Output the (X, Y) coordinate of the center of the cell containing the given text.  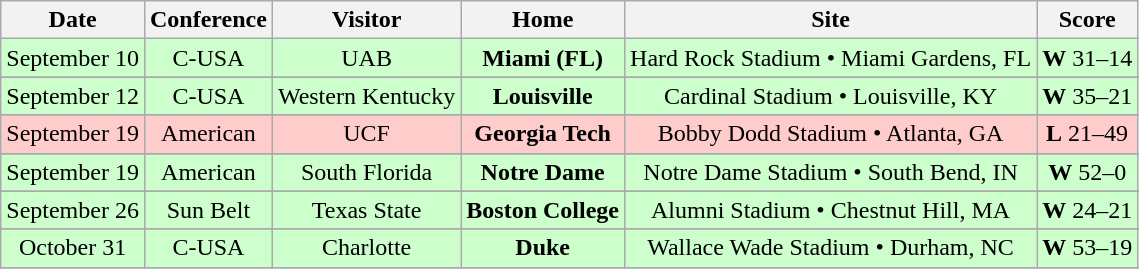
Hard Rock Stadium • Miami Gardens, FL (831, 58)
W 52–0 (1088, 172)
September 12 (73, 96)
Site (831, 20)
Sun Belt (208, 210)
W 31–14 (1088, 58)
Date (73, 20)
Boston College (543, 210)
Miami (FL) (543, 58)
Wallace Wade Stadium • Durham, NC (831, 248)
Home (543, 20)
Cardinal Stadium • Louisville, KY (831, 96)
Score (1088, 20)
Bobby Dodd Stadium • Atlanta, GA (831, 134)
Louisville (543, 96)
Conference (208, 20)
September 26 (73, 210)
October 31 (73, 248)
W 53–19 (1088, 248)
Charlotte (366, 248)
Notre Dame Stadium • South Bend, IN (831, 172)
W 24–21 (1088, 210)
Georgia Tech (543, 134)
Notre Dame (543, 172)
Alumni Stadium • Chestnut Hill, MA (831, 210)
L 21–49 (1088, 134)
UCF (366, 134)
Texas State (366, 210)
Visitor (366, 20)
Duke (543, 248)
W 35–21 (1088, 96)
September 10 (73, 58)
UAB (366, 58)
South Florida (366, 172)
Western Kentucky (366, 96)
